Locate the cell with the specified text and output its [x, y] center coordinate. 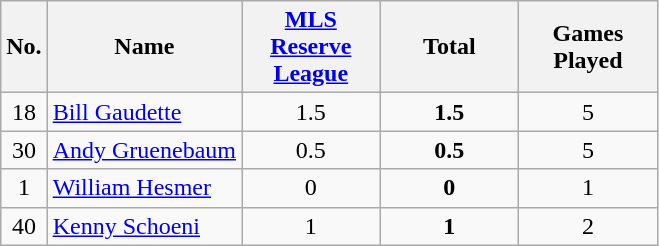
Kenny Schoeni [144, 226]
Name [144, 47]
40 [24, 226]
MLS Reserve League [312, 47]
18 [24, 112]
2 [588, 226]
Games Played [588, 47]
No. [24, 47]
Bill Gaudette [144, 112]
Total [450, 47]
30 [24, 150]
William Hesmer [144, 188]
Andy Gruenebaum [144, 150]
